For the text-containing cell, return its midpoint in [x, y] coordinate format. 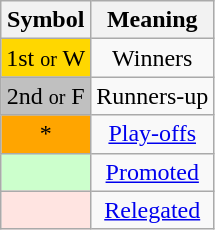
Winners [152, 58]
Meaning [152, 20]
1st or W [46, 58]
2nd or F [46, 96]
* [46, 134]
Promoted [152, 172]
Runners-up [152, 96]
Relegated [152, 210]
Symbol [46, 20]
Play-offs [152, 134]
